From the cell containing the given text, extract its center point as (x, y) coordinate. 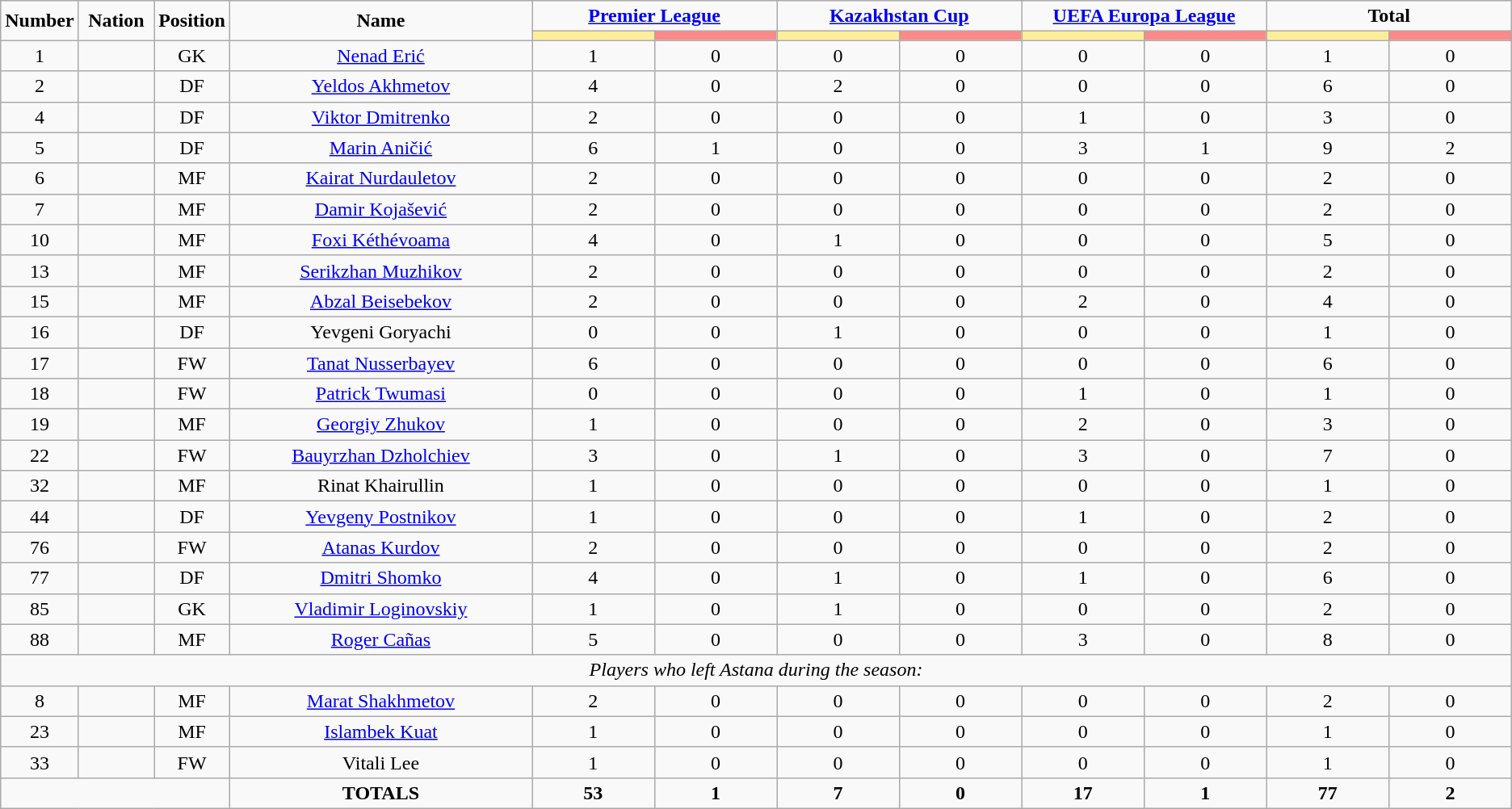
15 (40, 301)
9 (1328, 148)
Serikzhan Muzhikov (380, 270)
53 (593, 793)
Yeldos Akhmetov (380, 86)
Position (192, 21)
10 (40, 240)
Kairat Nurdauletov (380, 178)
76 (40, 547)
13 (40, 270)
Damir Kojašević (380, 209)
Tanat Nusserbayev (380, 363)
Roger Cañas (380, 639)
18 (40, 394)
16 (40, 332)
19 (40, 425)
Number (40, 21)
Rinat Khairullin (380, 486)
Yevgeni Goryachi (380, 332)
Patrick Twumasi (380, 394)
23 (40, 731)
Foxi Kéthévoama (380, 240)
Marat Shakhmetov (380, 701)
Total (1389, 16)
Marin Aničić (380, 148)
85 (40, 609)
Dmitri Shomko (380, 578)
22 (40, 455)
Yevgeny Postnikov (380, 517)
Atanas Kurdov (380, 547)
Name (380, 21)
Islambek Kuat (380, 731)
Vladimir Loginovskiy (380, 609)
Bauyrzhan Dzholchiev (380, 455)
Premier League (654, 16)
Kazakhstan Cup (900, 16)
Georgiy Zhukov (380, 425)
Viktor Dmitrenko (380, 117)
Nation (116, 21)
Vitali Lee (380, 762)
TOTALS (380, 793)
UEFA Europa League (1144, 16)
32 (40, 486)
Players who left Astana during the season: (756, 670)
Nenad Erić (380, 56)
44 (40, 517)
33 (40, 762)
Abzal Beisebekov (380, 301)
88 (40, 639)
